Output the [x, y] coordinate of the center of the cell containing the given text.  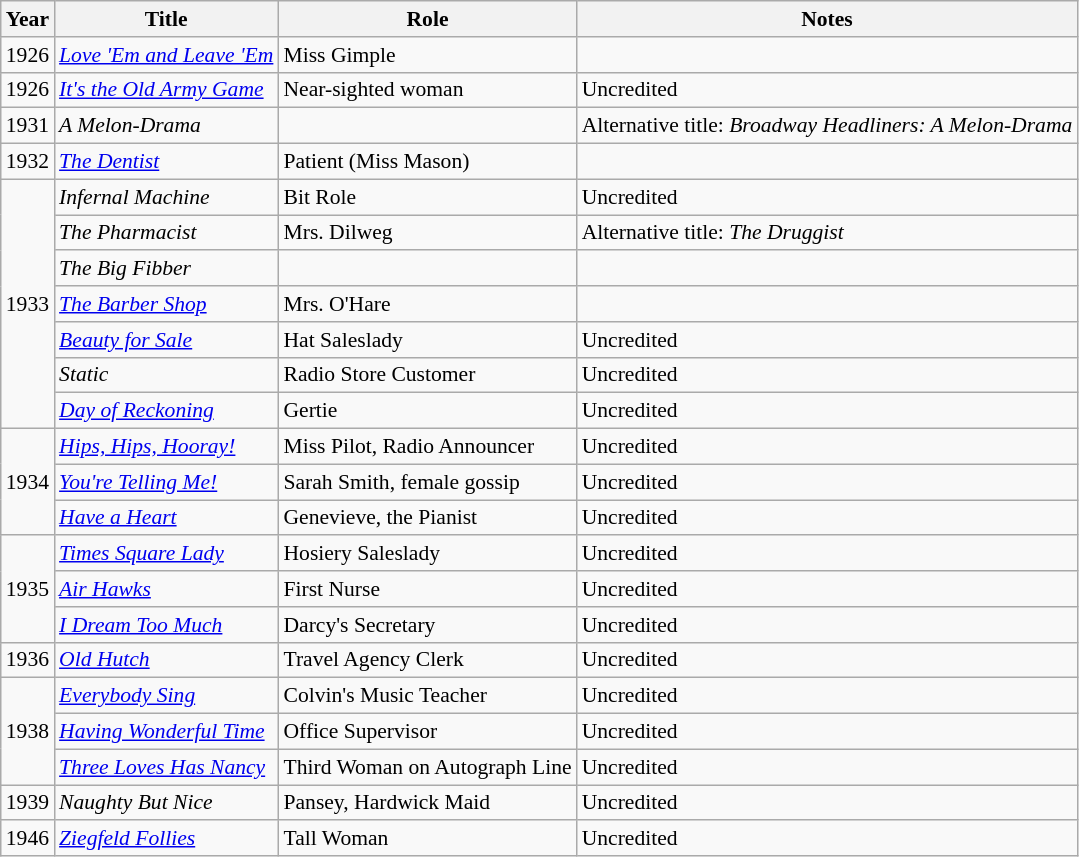
1932 [28, 162]
1934 [28, 482]
It's the Old Army Game [166, 90]
1936 [28, 660]
A Melon-Drama [166, 126]
Hosiery Saleslady [427, 554]
Pansey, Hardwick Maid [427, 803]
Three Loves Has Nancy [166, 767]
Naughty But Nice [166, 803]
The Pharmacist [166, 233]
First Nurse [427, 589]
The Big Fibber [166, 269]
Notes [828, 19]
Bit Role [427, 197]
Title [166, 19]
Role [427, 19]
Mrs. O'Hare [427, 304]
Hat Saleslady [427, 340]
1938 [28, 732]
Infernal Machine [166, 197]
Near-sighted woman [427, 90]
Miss Pilot, Radio Announcer [427, 447]
Tall Woman [427, 839]
Alternative title: The Druggist [828, 233]
The Barber Shop [166, 304]
Patient (Miss Mason) [427, 162]
Static [166, 375]
Radio Store Customer [427, 375]
Genevieve, the Pianist [427, 518]
1933 [28, 304]
Darcy's Secretary [427, 625]
Travel Agency Clerk [427, 660]
Everybody Sing [166, 696]
Gertie [427, 411]
Colvin's Music Teacher [427, 696]
I Dream Too Much [166, 625]
Air Hawks [166, 589]
1939 [28, 803]
1935 [28, 590]
Third Woman on Autograph Line [427, 767]
Have a Heart [166, 518]
Miss Gimple [427, 55]
Hips, Hips, Hooray! [166, 447]
Mrs. Dilweg [427, 233]
Ziegfeld Follies [166, 839]
1946 [28, 839]
Old Hutch [166, 660]
Office Supervisor [427, 732]
Having Wonderful Time [166, 732]
Day of Reckoning [166, 411]
Love 'Em and Leave 'Em [166, 55]
1931 [28, 126]
You're Telling Me! [166, 482]
Times Square Lady [166, 554]
Alternative title: Broadway Headliners: A Melon-Drama [828, 126]
Sarah Smith, female gossip [427, 482]
The Dentist [166, 162]
Year [28, 19]
Beauty for Sale [166, 340]
